From the cell containing the given text, extract its center point as [x, y] coordinate. 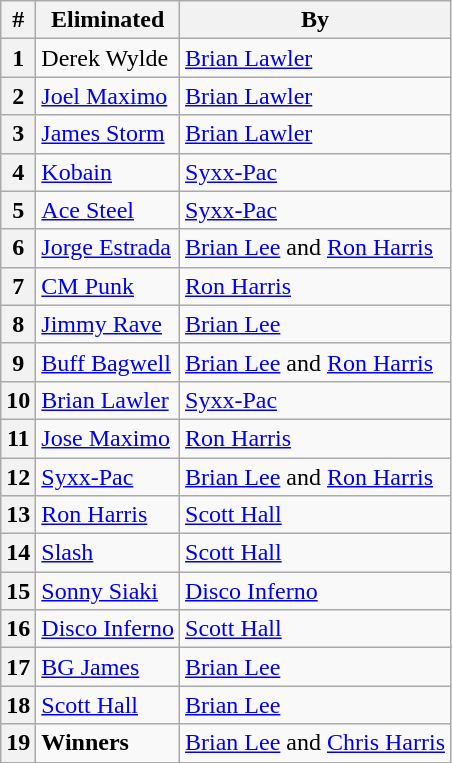
14 [18, 553]
James Storm [108, 134]
Brian Lee and Chris Harris [316, 743]
8 [18, 324]
6 [18, 248]
18 [18, 705]
2 [18, 96]
15 [18, 591]
13 [18, 515]
Ace Steel [108, 210]
Joel Maximo [108, 96]
5 [18, 210]
Jimmy Rave [108, 324]
1 [18, 58]
Eliminated [108, 20]
4 [18, 172]
Buff Bagwell [108, 362]
Sonny Siaki [108, 591]
9 [18, 362]
# [18, 20]
17 [18, 667]
19 [18, 743]
Winners [108, 743]
Jorge Estrada [108, 248]
Jose Maximo [108, 438]
3 [18, 134]
11 [18, 438]
10 [18, 400]
Derek Wylde [108, 58]
Kobain [108, 172]
16 [18, 629]
7 [18, 286]
12 [18, 477]
BG James [108, 667]
By [316, 20]
Slash [108, 553]
CM Punk [108, 286]
